Identify which cell holds the provided text, then report its [x, y] central coordinate. 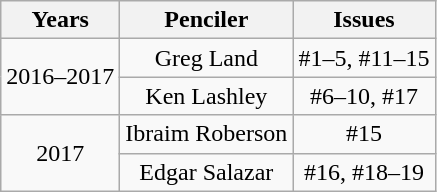
Greg Land [206, 58]
#16, #18–19 [364, 172]
Years [60, 20]
2017 [60, 153]
#15 [364, 134]
Edgar Salazar [206, 172]
Issues [364, 20]
#6–10, #17 [364, 96]
#1–5, #11–15 [364, 58]
Ken Lashley [206, 96]
2016–2017 [60, 77]
Ibraim Roberson [206, 134]
Penciler [206, 20]
